Capture the cell that displays the provided text and extract its (X, Y) central coordinate. 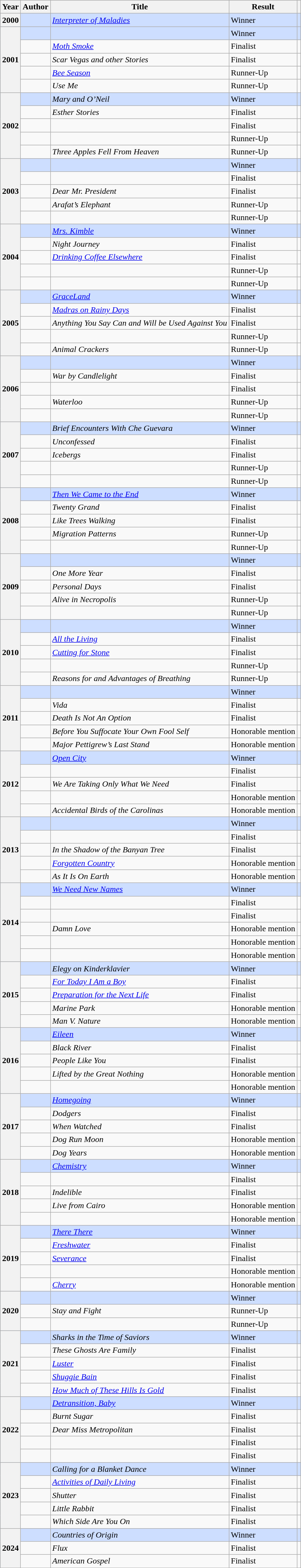
2008 (10, 520)
2020 (10, 1311)
Before You Suffocate Your Own Fool Self (140, 731)
Marine Park (140, 1008)
Use Me (140, 86)
2018 (10, 1192)
As It Is On Earth (140, 876)
2004 (10, 257)
These Ghosts Are Family (140, 1350)
Preparation for the Next Life (140, 995)
Icebergs (140, 455)
Night Journey (140, 244)
2014 (10, 922)
Dog Run Moon (140, 1140)
2010 (10, 652)
American Gospel (140, 1561)
Brief Encounters With Che Guevara (140, 428)
One More Year (140, 573)
2011 (10, 718)
Death Is Not An Option (140, 718)
2015 (10, 995)
Dog Years (140, 1153)
Three Apples Fell From Heaven (140, 152)
Reasons for and Advantages of Breathing (140, 679)
Cherry (140, 1285)
Luster (140, 1363)
In the Shadow of the Banyan Tree (140, 850)
Drinking Coffee Elsewhere (140, 257)
Sharks in the Time of Saviors (140, 1337)
Author (36, 7)
War by Candlelight (140, 375)
How Much of These Hills Is Gold (140, 1390)
Alive in Necropolis (140, 600)
Anything You Say Can and Will be Used Against You (140, 323)
GraceLand (140, 297)
2013 (10, 850)
Dear Miss Metropolitan (140, 1430)
Chemistry (140, 1166)
Flux (140, 1548)
Mary and O’Neil (140, 99)
Black River (140, 1048)
Like Trees Walking (140, 520)
Which Side Are You On (140, 1522)
Countries of Origin (140, 1535)
Personal Days (140, 587)
Open City (140, 758)
Man V. Nature (140, 1021)
Detransition, Baby (140, 1403)
Indelible (140, 1192)
Stay and Fight (140, 1311)
2000 (10, 20)
2021 (10, 1363)
Lifted by the Great Nothing (140, 1074)
Madras on Rainy Days (140, 310)
Year (10, 7)
Activities of Daily Living (140, 1482)
Shutter (140, 1495)
2023 (10, 1495)
2024 (10, 1548)
2002 (10, 125)
2006 (10, 389)
Animal Crackers (140, 349)
Then We Came to the End (140, 494)
2003 (10, 191)
All the Living (140, 639)
2007 (10, 455)
Elegy on Kinderklavier (140, 968)
Esther Stories (140, 112)
Burnt Sugar (140, 1416)
Arafat’s Elephant (140, 205)
We Need New Names (140, 889)
Mrs. Kimble (140, 231)
2019 (10, 1258)
Moth Smoke (140, 46)
2017 (10, 1126)
Unconfessed (140, 442)
Twenty Grand (140, 507)
Severance (140, 1258)
Vida (140, 705)
Forgotten Country (140, 863)
Dodgers (140, 1113)
Calling for a Blanket Dance (140, 1469)
People Like You (140, 1061)
Result (263, 7)
Homegoing (140, 1100)
Damn Love (140, 929)
Live from Cairo (140, 1205)
Bee Season (140, 73)
Interpreter of Maladies (140, 20)
2012 (10, 784)
We Are Taking Only What We Need (140, 784)
Cutting for Stone (140, 652)
2005 (10, 323)
Little Rabbit (140, 1508)
2016 (10, 1061)
Title (140, 7)
2001 (10, 60)
Dear Mr. President (140, 191)
Freshwater (140, 1245)
For Today I Am a Boy (140, 981)
When Watched (140, 1126)
There There (140, 1232)
Accidental Birds of the Carolinas (140, 810)
Eileen (140, 1034)
Shuggie Bain (140, 1377)
Scar Vegas and other Stories (140, 60)
2022 (10, 1429)
Migration Patterns (140, 534)
Waterloo (140, 402)
2009 (10, 586)
Major Pettigrew’s Last Stand (140, 744)
